Scan for the cell matching the given text and deliver its (X, Y) coordinate at center. 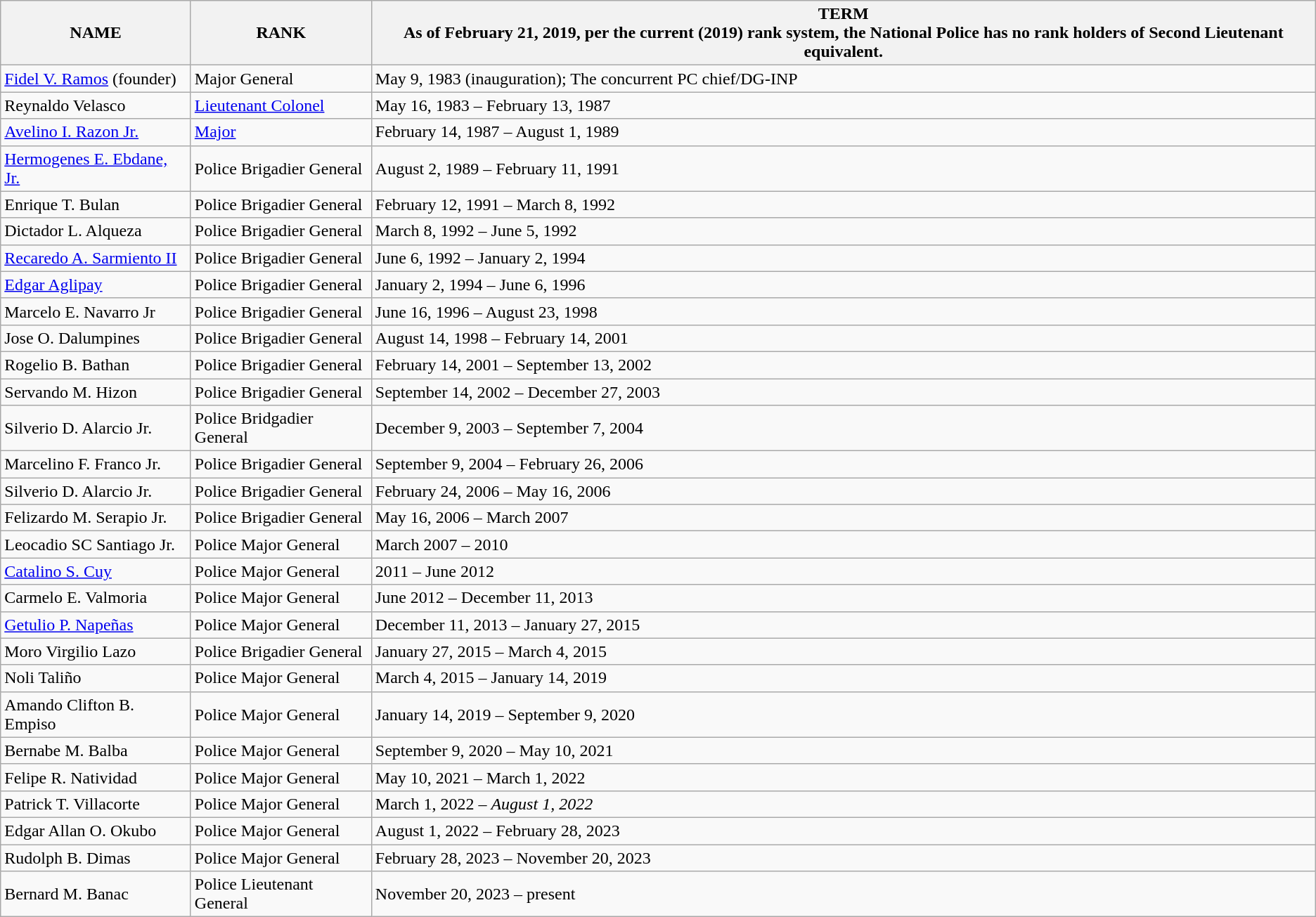
September 9, 2020 – May 10, 2021 (844, 750)
Moro Virgilio Lazo (96, 651)
Catalino S. Cuy (96, 571)
Reynaldo Velasco (96, 105)
May 16, 2006 – March 2007 (844, 518)
December 9, 2003 – September 7, 2004 (844, 429)
May 10, 2021 – March 1, 2022 (844, 777)
Recaredo A. Sarmiento II (96, 258)
February 12, 1991 – March 8, 1992 (844, 204)
January 2, 1994 – June 6, 1996 (844, 285)
2011 – June 2012 (844, 571)
May 9, 1983 (inauguration); The concurrent PC chief/DG-INP (844, 79)
Avelino I. Razon Jr. (96, 132)
Carmelo E. Valmoria (96, 598)
Bernard M. Banac (96, 894)
Amando Clifton B. Empiso (96, 714)
February 28, 2023 – November 20, 2023 (844, 858)
NAME (96, 33)
Dictador L. Alqueza (96, 231)
June 6, 1992 – January 2, 1994 (844, 258)
Edgar Aglipay (96, 285)
August 1, 2022 – February 28, 2023 (844, 831)
Hermogenes E. Ebdane, Jr. (96, 169)
September 9, 2004 – February 26, 2006 (844, 464)
Major General (281, 79)
Rogelio B. Bathan (96, 365)
September 14, 2002 – December 27, 2003 (844, 391)
January 27, 2015 – March 4, 2015 (844, 651)
March 8, 1992 – June 5, 1992 (844, 231)
Major (281, 132)
Jose O. Dalumpines (96, 338)
Felipe R. Natividad (96, 777)
Bernabe M. Balba (96, 750)
Edgar Allan O. Okubo (96, 831)
Marcelo E. Navarro Jr (96, 311)
March 2007 – 2010 (844, 545)
RANK (281, 33)
Servando M. Hizon (96, 391)
TERMAs of February 21, 2019, per the current (2019) rank system, the National Police has no rank holders of Second Lieutenant equivalent. (844, 33)
Getulio P. Napeñas (96, 625)
March 4, 2015 – January 14, 2019 (844, 678)
June 2012 – December 11, 2013 (844, 598)
November 20, 2023 – present (844, 894)
Fidel V. Ramos (founder) (96, 79)
August 14, 1998 – February 14, 2001 (844, 338)
Noli Taliño (96, 678)
March 1, 2022 – August 1, 2022 (844, 804)
Rudolph B. Dimas (96, 858)
February 14, 2001 – September 13, 2002 (844, 365)
Lieutenant Colonel (281, 105)
February 14, 1987 – August 1, 1989 (844, 132)
Police Bridgadier General (281, 429)
Leocadio SC Santiago Jr. (96, 545)
Enrique T. Bulan (96, 204)
August 2, 1989 – February 11, 1991 (844, 169)
Felizardo M. Serapio Jr. (96, 518)
Police Lieutenant General (281, 894)
May 16, 1983 – February 13, 1987 (844, 105)
December 11, 2013 – January 27, 2015 (844, 625)
Patrick T. Villacorte (96, 804)
June 16, 1996 – August 23, 1998 (844, 311)
Marcelino F. Franco Jr. (96, 464)
January 14, 2019 – September 9, 2020 (844, 714)
February 24, 2006 – May 16, 2006 (844, 491)
